Find where the given text appears and provide that cell's center as (X, Y) coordinate. 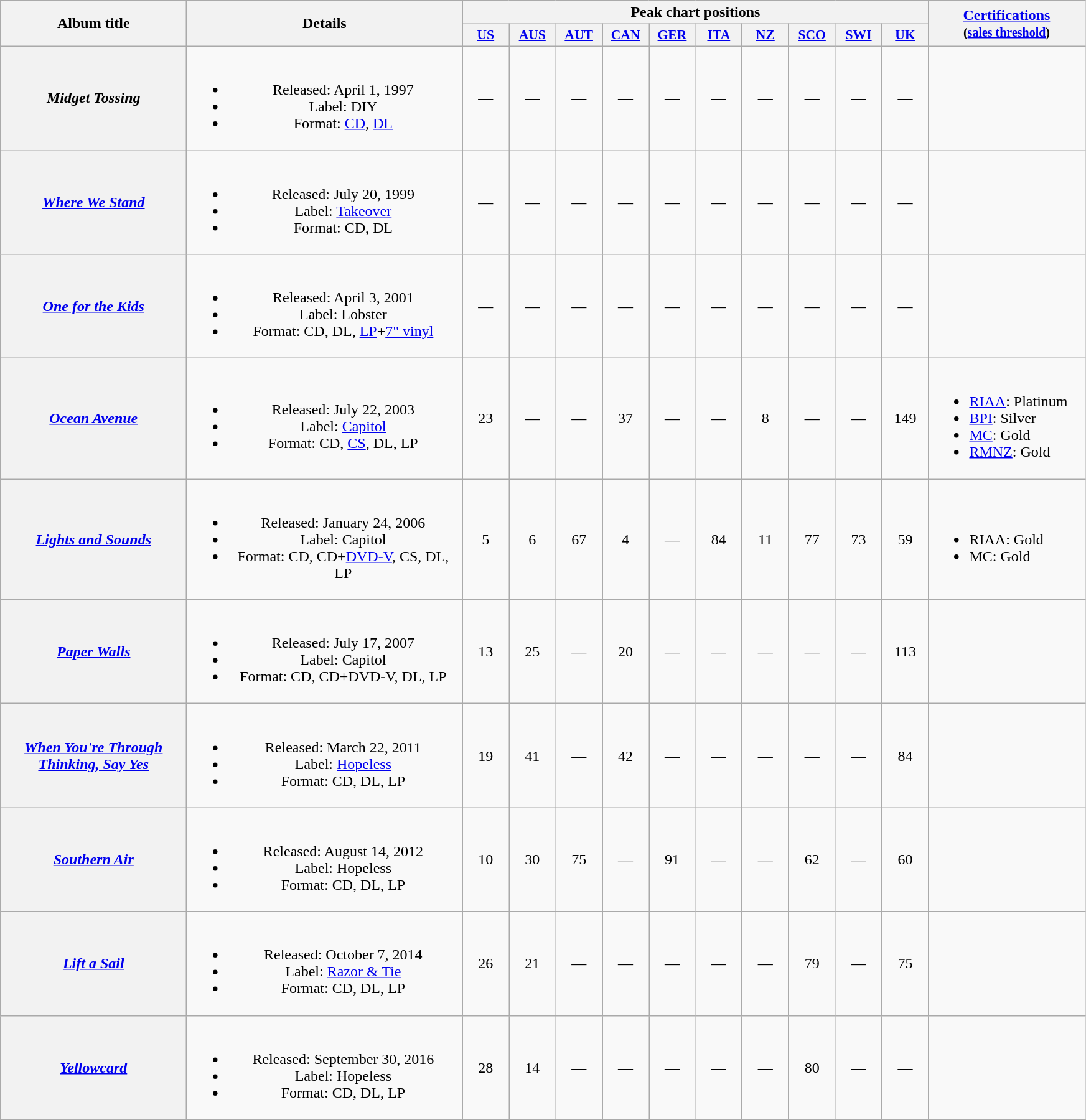
RIAA: PlatinumBPI: SilverMC: GoldRMNZ: Gold (1007, 419)
42 (626, 755)
6 (533, 539)
91 (672, 860)
Album title (93, 24)
4 (626, 539)
73 (859, 539)
AUS (533, 35)
Released: October 7, 2014Label: Razor & TieFormat: CD, DL, LP (325, 963)
Details (325, 24)
80 (812, 1068)
41 (533, 755)
113 (905, 652)
SCO (812, 35)
14 (533, 1068)
5 (485, 539)
Ocean Avenue (93, 419)
30 (533, 860)
Midget Tossing (93, 98)
CAN (626, 35)
77 (812, 539)
59 (905, 539)
Released: July 20, 1999Label: TakeoverFormat: CD, DL (325, 203)
Released: March 22, 2011Label: HopelessFormat: CD, DL, LP (325, 755)
Released: July 17, 2007Label: CapitolFormat: CD, CD+DVD-V, DL, LP (325, 652)
Peak chart positions (696, 12)
26 (485, 963)
Yellowcard (93, 1068)
Released: September 30, 2016Label: HopelessFormat: CD, DL, LP (325, 1068)
RIAA: GoldMC: Gold (1007, 539)
8 (765, 419)
Released: April 1, 1997Label: DIYFormat: CD, DL (325, 98)
62 (812, 860)
23 (485, 419)
Released: August 14, 2012Label: HopelessFormat: CD, DL, LP (325, 860)
149 (905, 419)
Lights and Sounds (93, 539)
Released: January 24, 2006Label: CapitolFormat: CD, CD+DVD-V, CS, DL, LP (325, 539)
ITA (718, 35)
Where We Stand (93, 203)
20 (626, 652)
67 (579, 539)
21 (533, 963)
37 (626, 419)
28 (485, 1068)
US (485, 35)
10 (485, 860)
Certifications(sales threshold) (1007, 24)
UK (905, 35)
Paper Walls (93, 652)
19 (485, 755)
GER (672, 35)
One for the Kids (93, 306)
13 (485, 652)
25 (533, 652)
NZ (765, 35)
79 (812, 963)
60 (905, 860)
Southern Air (93, 860)
When You're Through Thinking, Say Yes (93, 755)
Lift a Sail (93, 963)
Released: April 3, 2001Label: LobsterFormat: CD, DL, LP+7" vinyl (325, 306)
AUT (579, 35)
11 (765, 539)
SWI (859, 35)
Released: July 22, 2003Label: CapitolFormat: CD, CS, DL, LP (325, 419)
